Locate the cell with the specified text and output its (X, Y) center coordinate. 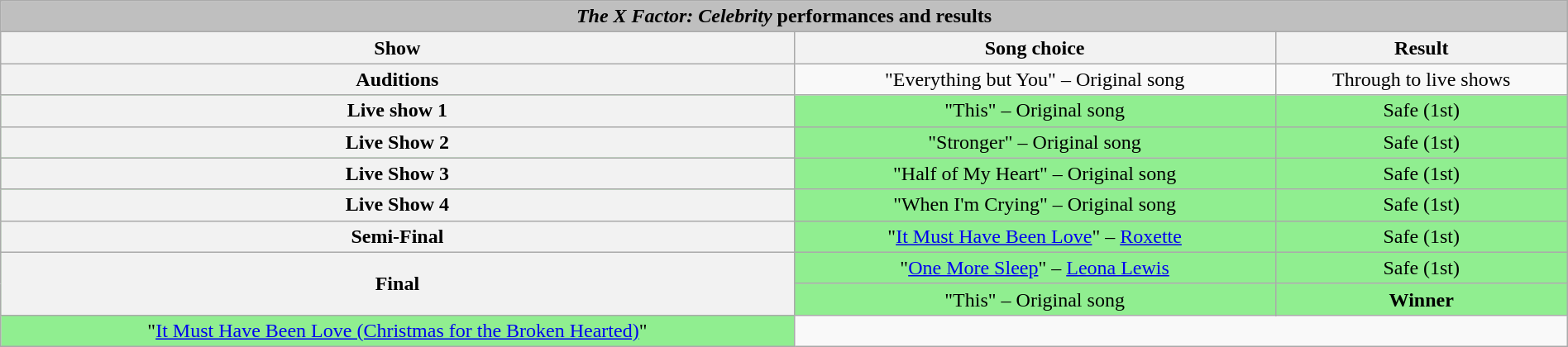
Winner (1421, 299)
"Half of My Heart" – Original song (1035, 173)
Through to live shows (1421, 79)
Live Show 4 (397, 205)
Semi-Final (397, 236)
Live Show 3 (397, 173)
"It Must Have Been Love" – Roxette (1035, 236)
Song choice (1035, 48)
"One More Sleep" – Leona Lewis (1035, 268)
Live show 1 (397, 111)
Result (1421, 48)
Final (397, 283)
Live Show 2 (397, 142)
"It Must Have Been Love (Christmas for the Broken Hearted)" (397, 330)
"Stronger" – Original song (1035, 142)
Auditions (397, 79)
Show (397, 48)
"When I'm Crying" – Original song (1035, 205)
The X Factor: Celebrity performances and results (784, 17)
"Everything but You" – Original song (1035, 79)
